Return the (x, y) coordinate for the center point of the cell that contains the specified text.  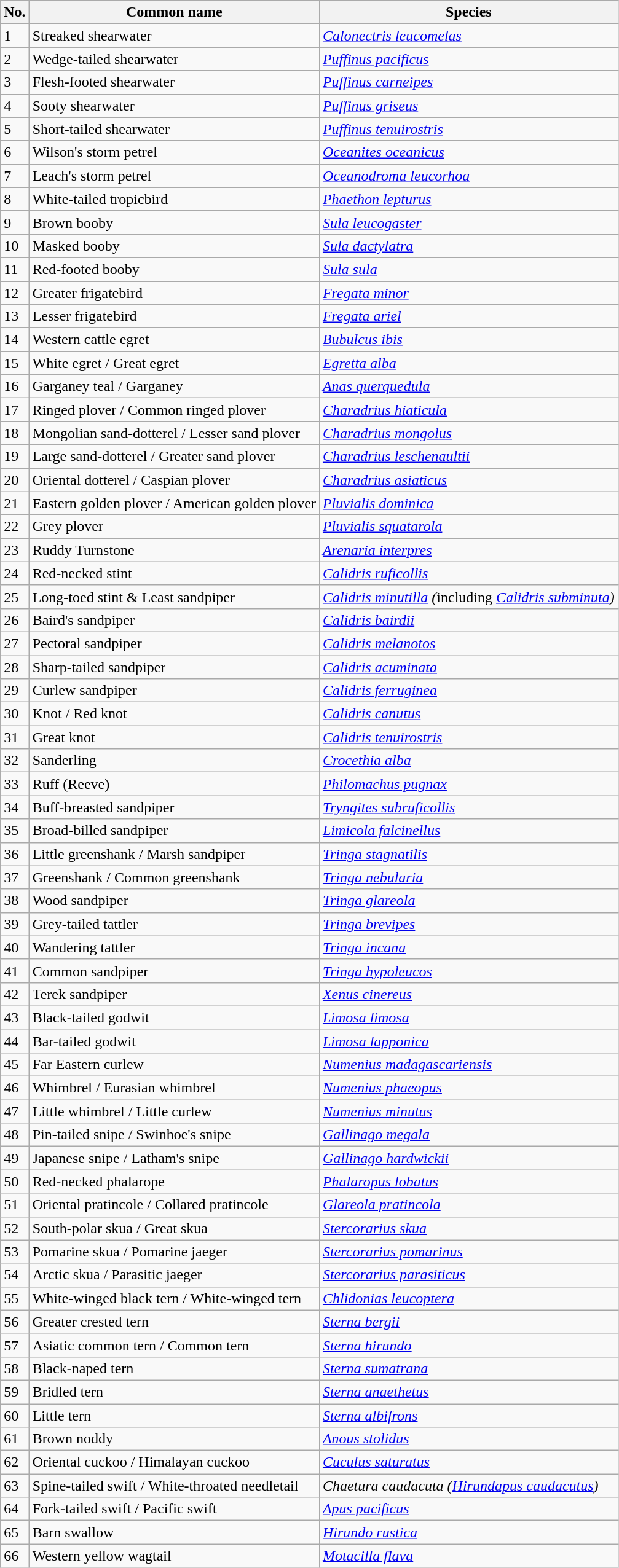
Far Eastern curlew (174, 1065)
52 (15, 1228)
Sharp-tailed sandpiper (174, 667)
Calidris melanotos (468, 643)
35 (15, 831)
65 (15, 1532)
Barn swallow (174, 1532)
Chaetura caudacuta (Hirundapus caudacutus) (468, 1486)
9 (15, 222)
Long-toed stint & Least sandpiper (174, 597)
62 (15, 1462)
Limosa limosa (468, 1017)
Calidris canutus (468, 714)
Charadrius leschenaultii (468, 457)
10 (15, 246)
29 (15, 691)
Phaethon lepturus (468, 199)
26 (15, 620)
Greenshank / Common greenshank (174, 877)
Common name (174, 12)
Charadrius hiaticula (468, 410)
Sterna sumatrana (468, 1368)
Sterna anaethetus (468, 1392)
64 (15, 1509)
Grey-tailed tattler (174, 924)
34 (15, 807)
Limosa lapponica (468, 1041)
No. (15, 12)
Large sand-dotterel / Greater sand plover (174, 457)
Spine-tailed swift / White-throated needletail (174, 1486)
Brown noddy (174, 1439)
Ringed plover / Common ringed plover (174, 410)
66 (15, 1556)
55 (15, 1298)
Numenius minutus (468, 1111)
Fregata minor (468, 293)
Sula dactylatra (468, 246)
Red-necked stint (174, 573)
Little tern (174, 1415)
Bubulcus ibis (468, 340)
36 (15, 854)
18 (15, 433)
15 (15, 363)
Gallinago megala (468, 1135)
51 (15, 1205)
40 (15, 947)
Black-tailed godwit (174, 1017)
Limicola falcinellus (468, 831)
Sterna bergii (468, 1322)
Japanese snipe / Latham's snipe (174, 1158)
Little greenshank / Marsh sandpiper (174, 854)
Chlidonias leucoptera (468, 1298)
Whimbrel / Eurasian whimbrel (174, 1088)
25 (15, 597)
3 (15, 82)
Mongolian sand-dotterel / Lesser sand plover (174, 433)
Calidris bairdii (468, 620)
22 (15, 527)
Wood sandpiper (174, 901)
60 (15, 1415)
59 (15, 1392)
24 (15, 573)
56 (15, 1322)
Bar-tailed godwit (174, 1041)
Sooty shearwater (174, 106)
Calonectris leucomelas (468, 36)
2 (15, 59)
Pin-tailed snipe / Swinhoe's snipe (174, 1135)
Sanderling (174, 761)
Numenius madagascariensis (468, 1065)
Ruff (Reeve) (174, 784)
Grey plover (174, 527)
Pluvialis dominica (468, 503)
Oceanodroma leucorhoa (468, 176)
Tryngites subruficollis (468, 807)
Wandering tattler (174, 947)
46 (15, 1088)
Greater crested tern (174, 1322)
33 (15, 784)
Charadrius mongolus (468, 433)
Garganey teal / Garganey (174, 386)
13 (15, 316)
Calidris tenuirostris (468, 737)
Puffinus tenuirostris (468, 129)
Little whimbrel / Little curlew (174, 1111)
Red-footed booby (174, 269)
Calidris acuminata (468, 667)
Oriental dotterel / Caspian plover (174, 480)
11 (15, 269)
39 (15, 924)
Black-naped tern (174, 1368)
Stercorarius pomarinus (468, 1252)
30 (15, 714)
20 (15, 480)
Tringa hypoleucos (468, 971)
63 (15, 1486)
Common sandpiper (174, 971)
23 (15, 550)
Egretta alba (468, 363)
Sula leucogaster (468, 222)
Puffinus griseus (468, 106)
Bridled tern (174, 1392)
14 (15, 340)
Greater frigatebird (174, 293)
Ruddy Turnstone (174, 550)
31 (15, 737)
21 (15, 503)
Oriental cuckoo / Himalayan cuckoo (174, 1462)
Red-necked phalarope (174, 1182)
Tringa brevipes (468, 924)
50 (15, 1182)
43 (15, 1017)
Flesh-footed shearwater (174, 82)
Stercorarius parasiticus (468, 1275)
Numenius phaeopus (468, 1088)
16 (15, 386)
Broad-billed sandpiper (174, 831)
Hirundo rustica (468, 1532)
Short-tailed shearwater (174, 129)
Oriental pratincole / Collared pratincole (174, 1205)
Phalaropus lobatus (468, 1182)
Western yellow wagtail (174, 1556)
Tringa stagnatilis (468, 854)
Motacilla flava (468, 1556)
4 (15, 106)
Puffinus carneipes (468, 82)
Stercorarius skua (468, 1228)
Sula sula (468, 269)
Xenus cinereus (468, 994)
Sterna hirundo (468, 1345)
Asiatic common tern / Common tern (174, 1345)
Pomarine skua / Pomarine jaeger (174, 1252)
Fregata ariel (468, 316)
Puffinus pacificus (468, 59)
Pluvialis squatarola (468, 527)
Arctic skua / Parasitic jaeger (174, 1275)
1 (15, 36)
Great knot (174, 737)
Streaked shearwater (174, 36)
Terek sandpiper (174, 994)
Fork-tailed swift / Pacific swift (174, 1509)
7 (15, 176)
Brown booby (174, 222)
Species (468, 12)
Tringa incana (468, 947)
44 (15, 1041)
Gallinago hardwickii (468, 1158)
Pectoral sandpiper (174, 643)
27 (15, 643)
Masked booby (174, 246)
41 (15, 971)
5 (15, 129)
49 (15, 1158)
Leach's storm petrel (174, 176)
Tringa glareola (468, 901)
58 (15, 1368)
Oceanites oceanicus (468, 152)
Philomachus pugnax (468, 784)
28 (15, 667)
45 (15, 1065)
37 (15, 877)
48 (15, 1135)
6 (15, 152)
42 (15, 994)
Baird's sandpiper (174, 620)
Calidris ruficollis (468, 573)
17 (15, 410)
South-polar skua / Great skua (174, 1228)
Western cattle egret (174, 340)
Anas querquedula (468, 386)
Calidris ferruginea (468, 691)
Eastern golden plover / American golden plover (174, 503)
8 (15, 199)
53 (15, 1252)
Cuculus saturatus (468, 1462)
Sterna albifrons (468, 1415)
Tringa nebularia (468, 877)
White egret / Great egret (174, 363)
Curlew sandpiper (174, 691)
12 (15, 293)
47 (15, 1111)
32 (15, 761)
White-winged black tern / White-winged tern (174, 1298)
Crocethia alba (468, 761)
19 (15, 457)
57 (15, 1345)
Knot / Red knot (174, 714)
38 (15, 901)
Calidris minutilla (including Calidris subminuta) (468, 597)
Anous stolidus (468, 1439)
Buff-breasted sandpiper (174, 807)
Arenaria interpres (468, 550)
Lesser frigatebird (174, 316)
Charadrius asiaticus (468, 480)
Apus pacificus (468, 1509)
White-tailed tropicbird (174, 199)
Wilson's storm petrel (174, 152)
54 (15, 1275)
Wedge-tailed shearwater (174, 59)
61 (15, 1439)
Glareola pratincola (468, 1205)
